Capture the cell that displays the provided text and extract its (x, y) central coordinate. 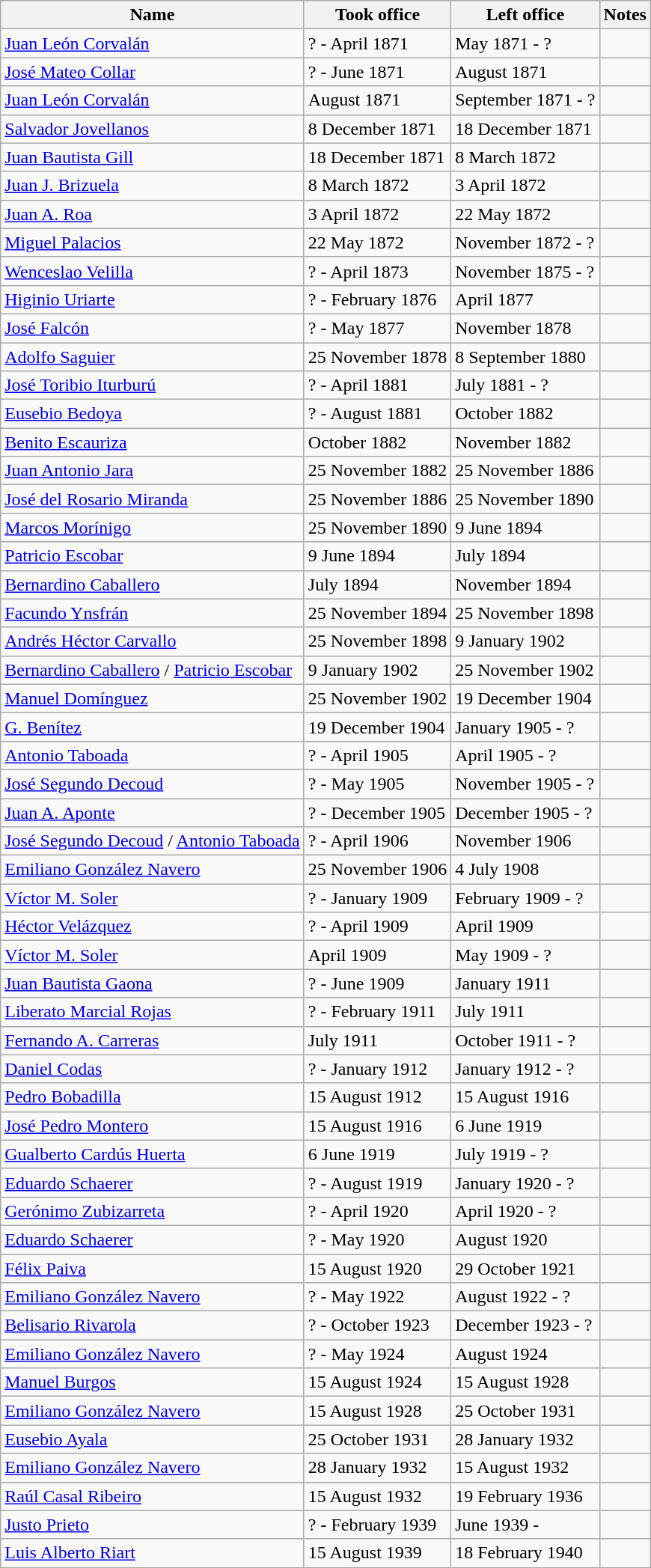
November 1878 (525, 328)
? - May 1905 (377, 784)
January 1911 (525, 983)
Juan A. Roa (153, 214)
? - June 1871 (377, 72)
Eusebio Ayala (153, 1439)
Wenceslao Velilla (153, 271)
15 August 1924 (377, 1382)
? - May 1920 (377, 1239)
November 1882 (525, 442)
15 August 1939 (377, 1553)
Miguel Palacios (153, 242)
Juan Antonio Jara (153, 471)
4 July 1908 (525, 870)
? - February 1876 (377, 299)
November 1875 - ? (525, 271)
25 November 1878 (377, 357)
José Falcón (153, 328)
? - February 1911 (377, 1012)
November 1872 - ? (525, 242)
? - February 1939 (377, 1525)
June 1939 - (525, 1525)
? - April 1920 (377, 1211)
Andrés Héctor Carvallo (153, 641)
? - May 1877 (377, 328)
Eusebio Bedoya (153, 414)
Benito Escauriza (153, 442)
José Mateo Collar (153, 72)
Name (153, 15)
Bernardino Caballero (153, 585)
February 1909 - ? (525, 898)
December 1905 - ? (525, 812)
? - April 1873 (377, 271)
September 1871 - ? (525, 100)
Juan J. Brizuela (153, 186)
José Toribio Iturburú (153, 385)
? - April 1905 (377, 755)
? - August 1881 (377, 414)
? - April 1881 (377, 385)
Bernardino Caballero / Patricio Escobar (153, 670)
November 1906 (525, 841)
Juan Bautista Gill (153, 157)
? - January 1909 (377, 898)
Luis Alberto Riart (153, 1553)
Manuel Domínguez (153, 698)
August 1922 - ? (525, 1297)
8 December 1871 (377, 129)
Héctor Velázquez (153, 927)
January 1920 - ? (525, 1183)
January 1912 - ? (525, 1069)
? - April 1909 (377, 927)
July 1919 - ? (525, 1154)
? - October 1923 (377, 1326)
? - December 1905 (377, 812)
Félix Paiva (153, 1269)
Took office (377, 15)
April 1920 - ? (525, 1211)
April 1905 - ? (525, 755)
November 1905 - ? (525, 784)
15 August 1912 (377, 1097)
Juan Bautista Gaona (153, 983)
19 February 1936 (525, 1496)
Antonio Taboada (153, 755)
? - May 1922 (377, 1297)
Higinio Uriarte (153, 299)
August 1924 (525, 1354)
October 1911 - ? (525, 1040)
G. Benítez (153, 727)
Pedro Bobadilla (153, 1097)
December 1923 - ? (525, 1326)
Gerónimo Zubizarreta (153, 1211)
Liberato Marcial Rojas (153, 1012)
25 November 1906 (377, 870)
November 1894 (525, 585)
April 1877 (525, 299)
18 February 1940 (525, 1553)
May 1909 - ? (525, 955)
15 August 1920 (377, 1269)
José Segundo Decoud (153, 784)
? - August 1919 (377, 1183)
José Pedro Montero (153, 1126)
Notes (625, 15)
Patricio Escobar (153, 556)
? - June 1909 (377, 983)
Daniel Codas (153, 1069)
May 1871 - ? (525, 43)
Belisario Rivarola (153, 1326)
Raúl Casal Ribeiro (153, 1496)
August 1920 (525, 1239)
Gualberto Cardús Huerta (153, 1154)
Marcos Morínigo (153, 528)
25 November 1894 (377, 613)
? - April 1906 (377, 841)
January 1905 - ? (525, 727)
8 September 1880 (525, 357)
29 October 1921 (525, 1269)
25 November 1882 (377, 471)
Fernando A. Carreras (153, 1040)
? - April 1871 (377, 43)
Manuel Burgos (153, 1382)
Adolfo Saguier (153, 357)
July 1881 - ? (525, 385)
? - January 1912 (377, 1069)
? - May 1924 (377, 1354)
José del Rosario Miranda (153, 499)
Facundo Ynsfrán (153, 613)
Justo Prieto (153, 1525)
José Segundo Decoud / Antonio Taboada (153, 841)
Left office (525, 15)
Juan A. Aponte (153, 812)
Salvador Jovellanos (153, 129)
